Scan for the cell matching the given text and deliver its [x, y] coordinate at center. 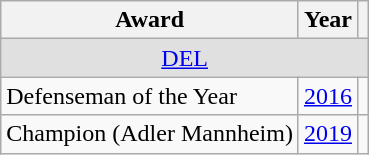
Year [328, 20]
DEL [185, 58]
2019 [328, 134]
Defenseman of the Year [150, 96]
Champion (Adler Mannheim) [150, 134]
2016 [328, 96]
Award [150, 20]
